Identify which cell holds the provided text, then report its [x, y] central coordinate. 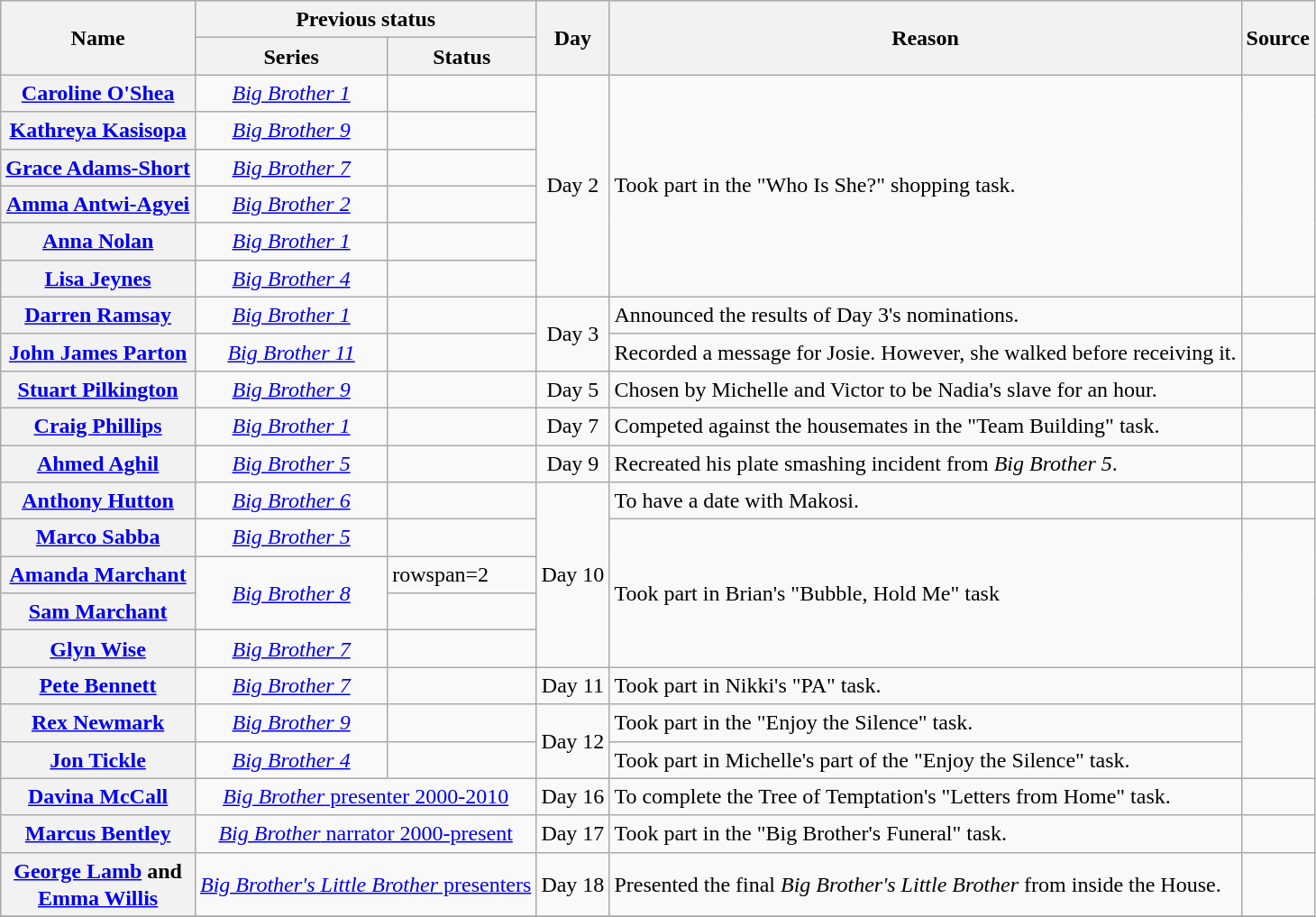
Day [573, 38]
Took part in Nikki's "PA" task. [925, 685]
Big Brother presenter 2000-2010 [365, 797]
Recreated his plate smashing incident from Big Brother 5. [925, 463]
Day 9 [573, 463]
To have a date with Makosi. [925, 501]
Day 5 [573, 390]
To complete the Tree of Temptation's "Letters from Home" task. [925, 797]
Chosen by Michelle and Victor to be Nadia's slave for an hour. [925, 390]
Competed against the housemates in the "Team Building" task. [925, 426]
Big Brother's Little Brother presenters [365, 884]
Big Brother 8 [290, 593]
Previous status [365, 20]
Announced the results of Day 3's nominations. [925, 316]
Rex Newmark [98, 723]
Anthony Hutton [98, 501]
Big Brother 2 [290, 204]
Day 3 [573, 334]
Name [98, 38]
Lisa Jeynes [98, 278]
Took part in the "Big Brother's Funeral" task. [925, 833]
Day 16 [573, 797]
Pete Bennett [98, 685]
Amma Antwi-Agyei [98, 204]
Jon Tickle [98, 759]
George Lamb andEmma Willis [98, 884]
Marco Sabba [98, 537]
Presented the final Big Brother's Little Brother from inside the House. [925, 884]
Took part in the "Enjoy the Silence" task. [925, 723]
rowspan=2 [462, 575]
Day 12 [573, 741]
Day 17 [573, 833]
Marcus Bentley [98, 833]
Ahmed Aghil [98, 463]
Day 7 [573, 426]
Day 11 [573, 685]
Big Brother narrator 2000-present [365, 833]
Big Brother 6 [290, 501]
Grace Adams-Short [98, 168]
Kathreya Kasisopa [98, 130]
Recorded a message for Josie. However, she walked before receiving it. [925, 352]
Craig Phillips [98, 426]
Status [462, 56]
Day 2 [573, 186]
Davina McCall [98, 797]
Took part in the "Who Is She?" shopping task. [925, 186]
Stuart Pilkington [98, 390]
Anna Nolan [98, 242]
Big Brother 11 [290, 352]
Caroline O'Shea [98, 94]
Day 10 [573, 575]
Amanda Marchant [98, 575]
John James Parton [98, 352]
Day 18 [573, 884]
Source [1278, 38]
Took part in Michelle's part of the "Enjoy the Silence" task. [925, 759]
Darren Ramsay [98, 316]
Took part in Brian's "Bubble, Hold Me" task [925, 593]
Reason [925, 38]
Sam Marchant [98, 611]
Glyn Wise [98, 649]
Series [290, 56]
